For the text-containing cell, return its midpoint in [X, Y] coordinate format. 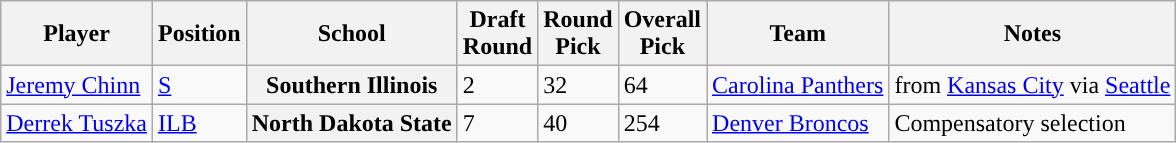
RoundPick [578, 34]
40 [578, 123]
from Kansas City via Seattle [1032, 85]
Notes [1032, 34]
Compensatory selection [1032, 123]
Jeremy Chinn [77, 85]
64 [662, 85]
7 [497, 123]
Team [798, 34]
School [352, 34]
Southern Illinois [352, 85]
North Dakota State [352, 123]
Carolina Panthers [798, 85]
2 [497, 85]
254 [662, 123]
Denver Broncos [798, 123]
Player [77, 34]
ILB [199, 123]
Position [199, 34]
S [199, 85]
32 [578, 85]
OverallPick [662, 34]
DraftRound [497, 34]
Derrek Tuszka [77, 123]
